Pinpoint the cell where the given text exists, returning its (x, y) midpoint coordinate. 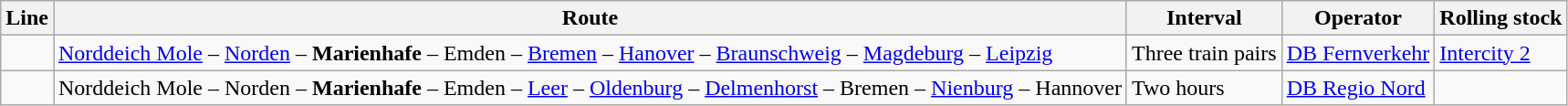
Interval (1204, 18)
DB Fernverkehr (1358, 53)
Norddeich Mole – Norden – Marienhafe – Emden – Bremen – Hanover – Braunschweig – Magdeburg – Leipzig (590, 53)
Route (590, 18)
Norddeich Mole – Norden – Marienhafe – Emden – Leer – Oldenburg – Delmenhorst – Bremen – Nienburg – Hannover (590, 88)
DB Regio Nord (1358, 88)
Two hours (1204, 88)
Operator (1358, 18)
Three train pairs (1204, 53)
Rolling stock (1500, 18)
Intercity 2 (1500, 53)
Line (27, 18)
